Detect which cell encompasses the target text, then output its [x, y] center coordinate. 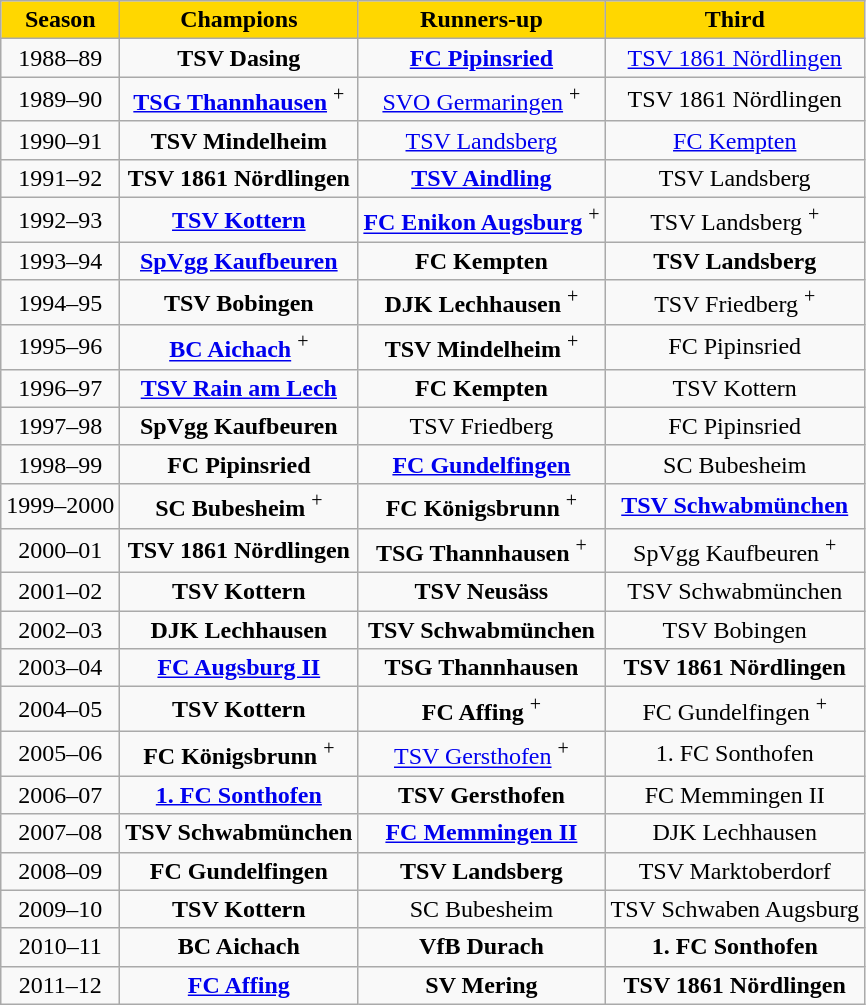
TSV Friedberg + [735, 302]
Third [735, 20]
TSV Schwaben Augsburg [735, 909]
VfB Durach [482, 947]
TSV Gersthofen + [482, 754]
FC Affing [239, 985]
1988–89 [60, 58]
TSV Gersthofen [482, 795]
TSV Aindling [482, 178]
2005–06 [60, 754]
2001–02 [60, 592]
TSV Mindelheim [239, 140]
2010–11 [60, 947]
TSV Mindelheim + [482, 348]
SpVgg Kaufbeuren + [735, 550]
FC Affing + [482, 710]
FC Gundelfingen + [735, 710]
TSV Dasing [239, 58]
2006–07 [60, 795]
1992–93 [60, 220]
2003–04 [60, 668]
1989–90 [60, 100]
Runners-up [482, 20]
SC Bubesheim + [239, 506]
FC Enikon Augsburg + [482, 220]
1999–2000 [60, 506]
1996–97 [60, 388]
TSV Rain am Lech [239, 388]
2004–05 [60, 710]
Season [60, 20]
1995–96 [60, 348]
1997–98 [60, 426]
1990–91 [60, 140]
TSV Marktoberdorf [735, 871]
1998–99 [60, 464]
TSG Thannhausen [482, 668]
1993–94 [60, 261]
TSV Neusäss [482, 592]
SV Mering [482, 985]
2008–09 [60, 871]
TSV Landsberg + [735, 220]
FC Augsburg II [239, 668]
BC Aichach [239, 947]
DJK Lechhausen + [482, 302]
2009–10 [60, 909]
2011–12 [60, 985]
Champions [239, 20]
1991–92 [60, 178]
2000–01 [60, 550]
SVO Germaringen + [482, 100]
1994–95 [60, 302]
2002–03 [60, 630]
BC Aichach + [239, 348]
TSV Friedberg [482, 426]
2007–08 [60, 833]
